Find where the given text appears and provide that cell's center as [X, Y] coordinate. 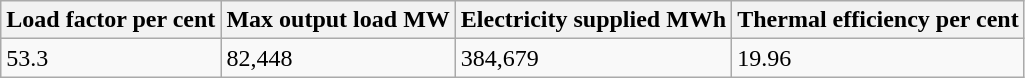
384,679 [593, 58]
Thermal efficiency per cent [878, 20]
Load factor per cent [111, 20]
Max output load MW [338, 20]
Electricity supplied MWh [593, 20]
53.3 [111, 58]
19.96 [878, 58]
82,448 [338, 58]
